Pinpoint the cell where the given text exists, returning its [X, Y] midpoint coordinate. 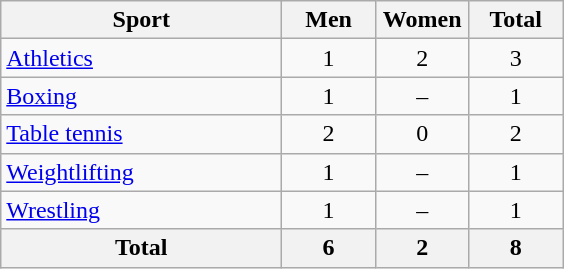
Athletics [142, 58]
0 [422, 134]
8 [516, 248]
3 [516, 58]
Women [422, 20]
Wrestling [142, 210]
Table tennis [142, 134]
Weightlifting [142, 172]
Men [329, 20]
Sport [142, 20]
6 [329, 248]
Boxing [142, 96]
